Return the [x, y] coordinate for the center point of the cell that contains the specified text.  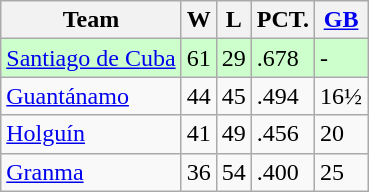
45 [234, 96]
Team [91, 20]
.494 [282, 96]
Guantánamo [91, 96]
54 [234, 172]
GB [342, 20]
29 [234, 58]
41 [198, 134]
Santiago de Cuba [91, 58]
25 [342, 172]
.456 [282, 134]
L [234, 20]
PCT. [282, 20]
61 [198, 58]
Granma [91, 172]
20 [342, 134]
.678 [282, 58]
W [198, 20]
- [342, 58]
16½ [342, 96]
49 [234, 134]
36 [198, 172]
Holguín [91, 134]
.400 [282, 172]
44 [198, 96]
